Search for the cell housing the specified text and yield its (X, Y) center coordinate. 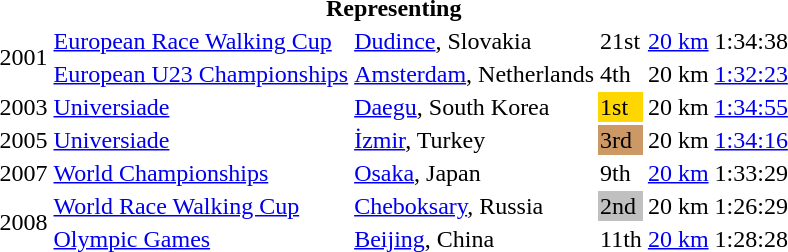
2nd (622, 206)
Daegu, South Korea (474, 107)
1st (622, 107)
World Race Walking Cup (201, 206)
Amsterdam, Netherlands (474, 74)
Cheboksary, Russia (474, 206)
21st (622, 41)
European Race Walking Cup (201, 41)
World Championships (201, 173)
İzmir, Turkey (474, 140)
3rd (622, 140)
Dudince, Slovakia (474, 41)
Osaka, Japan (474, 173)
4th (622, 74)
European U23 Championships (201, 74)
9th (622, 173)
